Pinpoint the cell where the given text exists, returning its (x, y) midpoint coordinate. 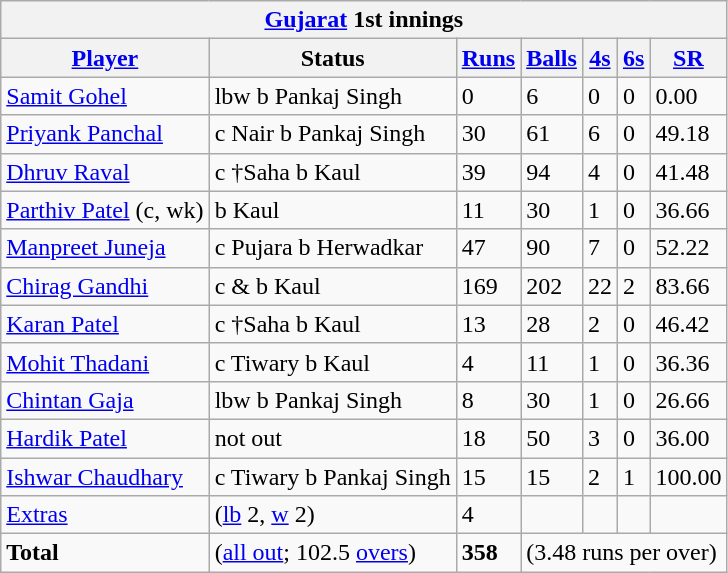
8 (488, 400)
Ishwar Chaudhary (105, 477)
18 (488, 438)
90 (552, 248)
Runs (488, 58)
c Pujara b Herwadkar (332, 248)
Dhruv Raval (105, 172)
(lb 2, w 2) (332, 515)
c Nair b Pankaj Singh (332, 134)
Gujarat 1st innings (364, 20)
Player (105, 58)
41.48 (688, 172)
Chintan Gaja (105, 400)
Total (105, 553)
49.18 (688, 134)
83.66 (688, 286)
50 (552, 438)
Manpreet Juneja (105, 248)
28 (552, 324)
Hardik Patel (105, 438)
39 (488, 172)
47 (488, 248)
b Kaul (332, 210)
SR (688, 58)
Karan Patel (105, 324)
0.00 (688, 96)
6s (633, 58)
46.42 (688, 324)
c Tiwary b Kaul (332, 362)
Mohit Thadani (105, 362)
7 (600, 248)
Balls (552, 58)
358 (488, 553)
not out (332, 438)
4s (600, 58)
36.66 (688, 210)
100.00 (688, 477)
36.00 (688, 438)
202 (552, 286)
(3.48 runs per over) (624, 553)
26.66 (688, 400)
Parthiv Patel (c, wk) (105, 210)
c & b Kaul (332, 286)
Samit Gohel (105, 96)
Chirag Gandhi (105, 286)
169 (488, 286)
13 (488, 324)
94 (552, 172)
Extras (105, 515)
Priyank Panchal (105, 134)
52.22 (688, 248)
3 (600, 438)
Status (332, 58)
36.36 (688, 362)
c Tiwary b Pankaj Singh (332, 477)
(all out; 102.5 overs) (332, 553)
22 (600, 286)
61 (552, 134)
